Determine the (x, y) coordinate at the center of the cell enclosing the given text.  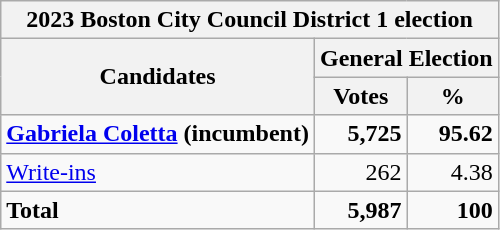
Write-ins (158, 172)
% (452, 96)
Gabriela Coletta (incumbent) (158, 134)
100 (452, 210)
95.62 (452, 134)
General Election (406, 58)
Total (158, 210)
5,987 (360, 210)
4.38 (452, 172)
Candidates (158, 77)
262 (360, 172)
2023 Boston City Council District 1 election (250, 20)
5,725 (360, 134)
Votes (360, 96)
